Extract the [X, Y] coordinate from the center of the cell holding the provided text.  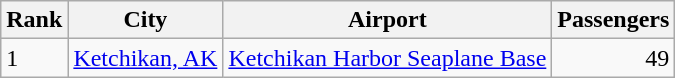
Airport [388, 20]
Ketchikan Harbor Seaplane Base [388, 58]
Passengers [614, 20]
Ketchikan, AK [146, 58]
1 [34, 58]
City [146, 20]
Rank [34, 20]
49 [614, 58]
